Pinpoint the cell where the given text exists, returning its [x, y] midpoint coordinate. 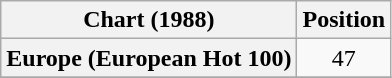
Position [344, 20]
47 [344, 58]
Chart (1988) [149, 20]
Europe (European Hot 100) [149, 58]
